Return [x, y] of the center of cell containing provided text 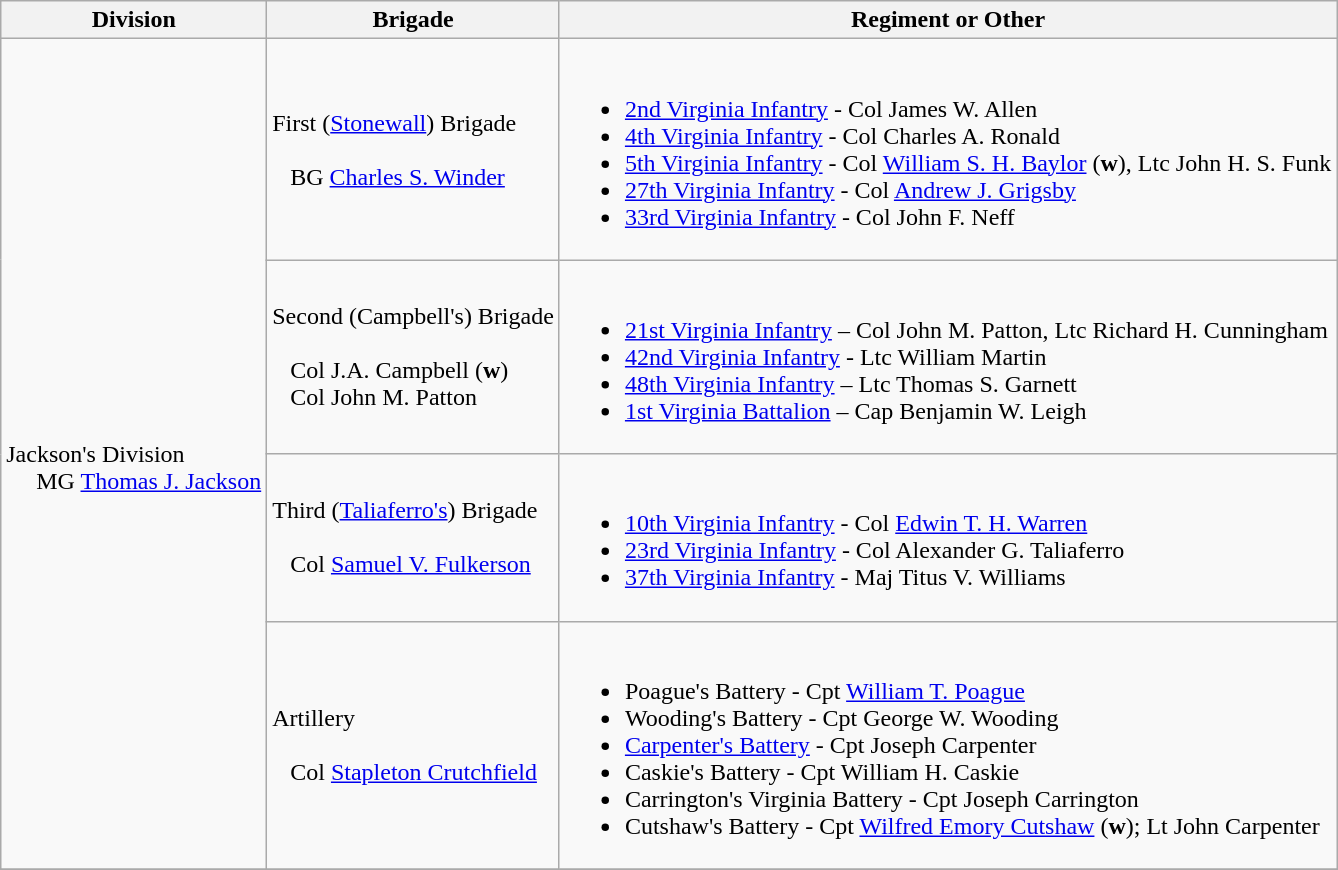
First (Stonewall) Brigade BG Charles S. Winder [414, 150]
Regiment or Other [948, 20]
10th Virginia Infantry - Col Edwin T. H. Warren23rd Virginia Infantry - Col Alexander G. Taliaferro37th Virginia Infantry - Maj Titus V. Williams [948, 538]
Third (Taliaferro's) Brigade Col Samuel V. Fulkerson [414, 538]
Second (Campbell's) Brigade Col J.A. Campbell (w) Col John M. Patton [414, 357]
Brigade [414, 20]
Artillery Col Stapleton Crutchfield [414, 745]
Division [134, 20]
Jackson's Division MG Thomas J. Jackson [134, 454]
